Scan for the cell matching the given text and deliver its (x, y) coordinate at center. 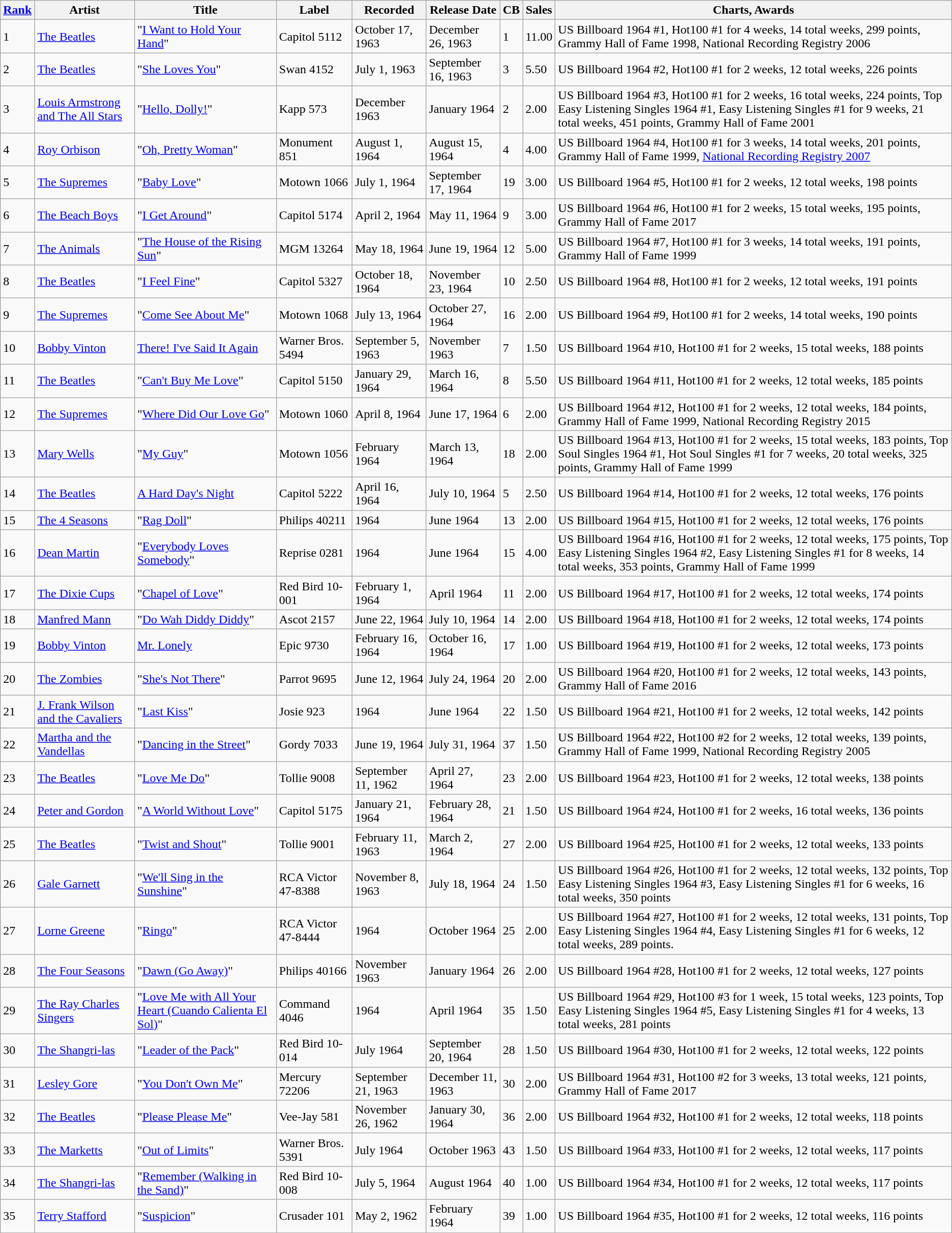
June 12, 1964 (390, 678)
April 8, 1964 (390, 414)
"I Feel Fine" (205, 282)
"My Guy" (205, 454)
A Hard Day's Night (205, 494)
October 16, 1964 (463, 646)
Mary Wells (84, 454)
"Rag Doll" (205, 520)
January 21, 1964 (390, 810)
Epic 9730 (314, 646)
April 27, 1964 (463, 778)
Capitol 5222 (314, 494)
December 26, 1963 (463, 37)
"Remember (Walking in the Sand)" (205, 1183)
US Billboard 1964 #10, Hot100 #1 for 2 weeks, 15 total weeks, 188 points (754, 348)
"I Want to Hold Your Hand" (205, 37)
Capitol 5174 (314, 216)
June 17, 1964 (463, 414)
Motown 1068 (314, 314)
Monument 851 (314, 149)
Warner Bros. 5391 (314, 1150)
US Billboard 1964 #32, Hot100 #1 for 2 weeks, 12 total weeks, 118 points (754, 1117)
August 1964 (463, 1183)
Mr. Lonely (205, 646)
US Billboard 1964 #22, Hot100 #2 for 2 weeks, 12 total weeks, 139 points, Grammy Hall of Fame 1999, National Recording Registry 2005 (754, 744)
Swan 4152 (314, 69)
January 30, 1964 (463, 1117)
37 (511, 744)
"Ringo" (205, 930)
Dean Martin (84, 553)
November 23, 1964 (463, 282)
31 (17, 1084)
The Zombies (84, 678)
The Marketts (84, 1150)
The Four Seasons (84, 970)
"Please Please Me" (205, 1117)
"Where Did Our Love Go" (205, 414)
August 1, 1964 (390, 149)
Gordy 7033 (314, 744)
Reprise 0281 (314, 553)
"Twist and Shout" (205, 844)
"Hello, Dolly!" (205, 109)
October 17, 1963 (390, 37)
Louis Armstrong and The All Stars (84, 109)
The Beach Boys (84, 216)
33 (17, 1150)
Josie 923 (314, 712)
July 1, 1964 (390, 182)
36 (511, 1117)
US Billboard 1964 #14, Hot100 #1 for 2 weeks, 12 total weeks, 176 points (754, 494)
RCA Victor 47-8444 (314, 930)
The Animals (84, 248)
Gale Garnett (84, 884)
February 1, 1964 (390, 593)
Label (314, 10)
"We'll Sing in the Sunshine" (205, 884)
Artist (84, 10)
Red Bird 10-014 (314, 1050)
February 11, 1963 (390, 844)
December 1963 (390, 109)
"Oh, Pretty Woman" (205, 149)
43 (511, 1150)
US Billboard 1964 #11, Hot100 #1 for 2 weeks, 12 total weeks, 185 points (754, 380)
October 18, 1964 (390, 282)
"Do Wah Diddy Diddy" (205, 619)
June 22, 1964 (390, 619)
Vee-Jay 581 (314, 1117)
March 2, 1964 (463, 844)
October 27, 1964 (463, 314)
US Billboard 1964 #9, Hot100 #1 for 2 weeks, 14 total weeks, 190 points (754, 314)
December 11, 1963 (463, 1084)
US Billboard 1964 #4, Hot100 #1 for 3 weeks, 14 total weeks, 201 points, Grammy Hall of Fame 1999, National Recording Registry 2007 (754, 149)
Roy Orbison (84, 149)
US Billboard 1964 #23, Hot100 #1 for 2 weeks, 12 total weeks, 138 points (754, 778)
April 2, 1964 (390, 216)
US Billboard 1964 #25, Hot100 #1 for 2 weeks, 12 total weeks, 133 points (754, 844)
US Billboard 1964 #24, Hot100 #1 for 2 weeks, 16 total weeks, 136 points (754, 810)
Peter and Gordon (84, 810)
J. Frank Wilson and the Cavaliers (84, 712)
July 1, 1963 (390, 69)
US Billboard 1964 #31, Hot100 #2 for 3 weeks, 13 total weeks, 121 points, Grammy Hall of Fame 2017 (754, 1084)
October 1963 (463, 1150)
Capitol 5327 (314, 282)
March 13, 1964 (463, 454)
The Dixie Cups (84, 593)
US Billboard 1964 #15, Hot100 #1 for 2 weeks, 12 total weeks, 176 points (754, 520)
November 26, 1962 (390, 1117)
Command 4046 (314, 1011)
November 8, 1963 (390, 884)
Capitol 5150 (314, 380)
US Billboard 1964 #21, Hot100 #1 for 2 weeks, 12 total weeks, 142 points (754, 712)
Recorded (390, 10)
July 5, 1964 (390, 1183)
February 28, 1964 (463, 810)
US Billboard 1964 #7, Hot100 #1 for 3 weeks, 14 total weeks, 191 points, Grammy Hall of Fame 1999 (754, 248)
US Billboard 1964 #8, Hot100 #1 for 2 weeks, 12 total weeks, 191 points (754, 282)
Philips 40211 (314, 520)
Capitol 5175 (314, 810)
US Billboard 1964 #12, Hot100 #1 for 2 weeks, 12 total weeks, 184 points, Grammy Hall of Fame 1999, National Recording Registry 2015 (754, 414)
February 16, 1964 (390, 646)
Red Bird 10-001 (314, 593)
"A World Without Love" (205, 810)
Crusader 101 (314, 1216)
Lorne Greene (84, 930)
Motown 1066 (314, 182)
There! I've Said It Again (205, 348)
The 4 Seasons (84, 520)
Sales (539, 10)
Philips 40166 (314, 970)
Red Bird 10-008 (314, 1183)
39 (511, 1216)
September 16, 1963 (463, 69)
US Billboard 1964 #28, Hot100 #1 for 2 weeks, 12 total weeks, 127 points (754, 970)
"She Loves You" (205, 69)
CB (511, 10)
July 24, 1964 (463, 678)
RCA Victor 47-8388 (314, 884)
US Billboard 1964 #33, Hot100 #1 for 2 weeks, 12 total weeks, 117 points (754, 1150)
Tollie 9001 (314, 844)
"Chapel of Love" (205, 593)
Kapp 573 (314, 109)
Terry Stafford (84, 1216)
"Baby Love" (205, 182)
"Everybody Loves Somebody" (205, 553)
July 18, 1964 (463, 884)
July 31, 1964 (463, 744)
July 13, 1964 (390, 314)
"She's Not There" (205, 678)
January 29, 1964 (390, 380)
March 16, 1964 (463, 380)
"Suspicion" (205, 1216)
October 1964 (463, 930)
Manfred Mann (84, 619)
US Billboard 1964 #34, Hot100 #1 for 2 weeks, 12 total weeks, 117 points (754, 1183)
"I Get Around" (205, 216)
September 5, 1963 (390, 348)
"Dawn (Go Away)" (205, 970)
US Billboard 1964 #2, Hot100 #1 for 2 weeks, 12 total weeks, 226 points (754, 69)
September 20, 1964 (463, 1050)
Martha and the Vandellas (84, 744)
"Can't Buy Me Love" (205, 380)
April 16, 1964 (390, 494)
"The House of the Rising Sun" (205, 248)
September 17, 1964 (463, 182)
MGM 13264 (314, 248)
"Out of Limits" (205, 1150)
"Love Me Do" (205, 778)
"Last Kiss" (205, 712)
"Leader of the Pack" (205, 1050)
"You Don't Own Me" (205, 1084)
US Billboard 1964 #6, Hot100 #1 for 2 weeks, 15 total weeks, 195 points, Grammy Hall of Fame 2017 (754, 216)
"Come See About Me" (205, 314)
Capitol 5112 (314, 37)
29 (17, 1011)
US Billboard 1964 #18, Hot100 #1 for 2 weeks, 12 total weeks, 174 points (754, 619)
"Love Me with All Your Heart (Cuando Calienta El Sol)" (205, 1011)
The Ray Charles Singers (84, 1011)
US Billboard 1964 #20, Hot100 #1 for 2 weeks, 12 total weeks, 143 points, Grammy Hall of Fame 2016 (754, 678)
September 11, 1962 (390, 778)
US Billboard 1964 #30, Hot100 #1 for 2 weeks, 12 total weeks, 122 points (754, 1050)
Tollie 9008 (314, 778)
US Billboard 1964 #19, Hot100 #1 for 2 weeks, 12 total weeks, 173 points (754, 646)
US Billboard 1964 #5, Hot100 #1 for 2 weeks, 12 total weeks, 198 points (754, 182)
May 2, 1962 (390, 1216)
September 21, 1963 (390, 1084)
40 (511, 1183)
US Billboard 1964 #1, Hot100 #1 for 4 weeks, 14 total weeks, 299 points, Grammy Hall of Fame 1998, National Recording Registry 2006 (754, 37)
Lesley Gore (84, 1084)
34 (17, 1183)
Motown 1060 (314, 414)
US Billboard 1964 #17, Hot100 #1 for 2 weeks, 12 total weeks, 174 points (754, 593)
May 18, 1964 (390, 248)
Motown 1056 (314, 454)
US Billboard 1964 #35, Hot100 #1 for 2 weeks, 12 total weeks, 116 points (754, 1216)
5.00 (539, 248)
Rank (17, 10)
"Dancing in the Street" (205, 744)
Ascot 2157 (314, 619)
May 11, 1964 (463, 216)
Parrot 9695 (314, 678)
August 15, 1964 (463, 149)
Mercury 72206 (314, 1084)
Charts, Awards (754, 10)
Title (205, 10)
32 (17, 1117)
Release Date (463, 10)
Warner Bros. 5494 (314, 348)
11.00 (539, 37)
